From the cell containing the given text, extract its center point as (X, Y) coordinate. 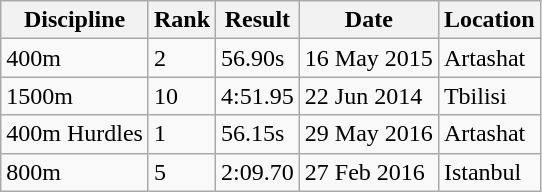
22 Jun 2014 (368, 96)
2:09.70 (258, 172)
27 Feb 2016 (368, 172)
Tbilisi (489, 96)
1500m (75, 96)
800m (75, 172)
Istanbul (489, 172)
2 (182, 58)
56.15s (258, 134)
56.90s (258, 58)
Date (368, 20)
4:51.95 (258, 96)
400m (75, 58)
10 (182, 96)
Rank (182, 20)
Result (258, 20)
29 May 2016 (368, 134)
1 (182, 134)
5 (182, 172)
Discipline (75, 20)
400m Hurdles (75, 134)
Location (489, 20)
16 May 2015 (368, 58)
